Scan for the cell matching the given text and deliver its (X, Y) coordinate at center. 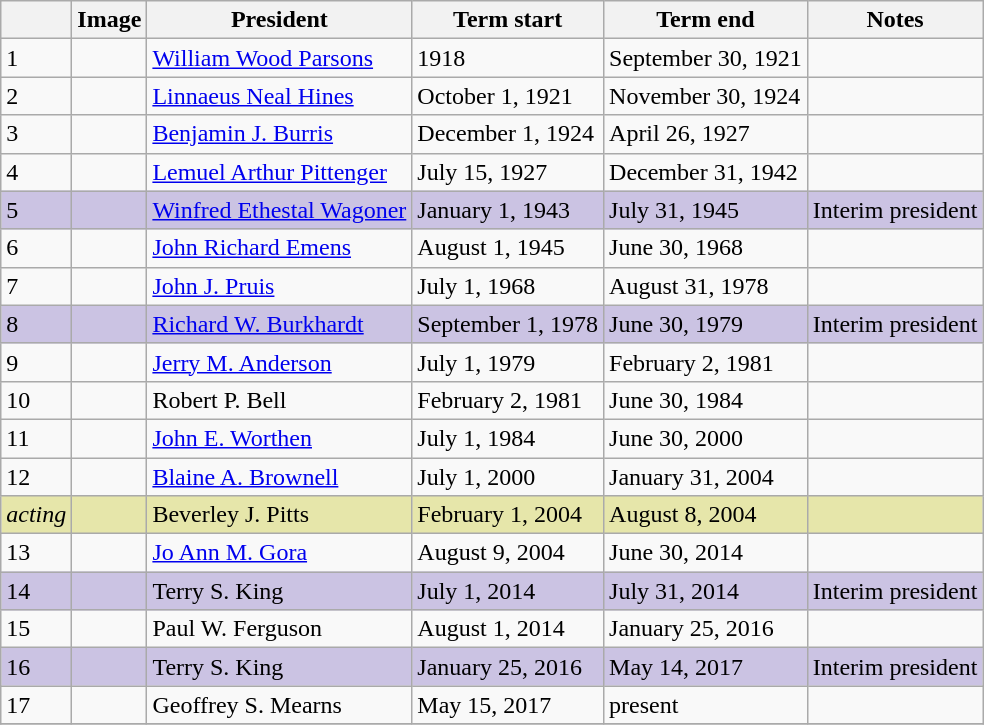
August 31, 1978 (706, 286)
Linnaeus Neal Hines (280, 96)
Notes (895, 20)
August 9, 2004 (508, 553)
Richard W. Burkhardt (280, 324)
Beverley J. Pitts (280, 515)
Blaine A. Brownell (280, 477)
July 1, 2014 (508, 591)
3 (36, 134)
9 (36, 362)
July 15, 1927 (508, 172)
Term start (508, 20)
Jerry M. Anderson (280, 362)
February 1, 2004 (508, 515)
17 (36, 705)
August 8, 2004 (706, 515)
December 1, 1924 (508, 134)
August 1, 1945 (508, 248)
May 15, 2017 (508, 705)
16 (36, 667)
John J. Pruis (280, 286)
14 (36, 591)
Term end (706, 20)
Image (110, 20)
5 (36, 210)
Robert P. Bell (280, 400)
acting (36, 515)
8 (36, 324)
June 30, 1979 (706, 324)
July 31, 1945 (706, 210)
November 30, 1924 (706, 96)
Paul W. Ferguson (280, 629)
Lemuel Arthur Pittenger (280, 172)
Jo Ann M. Gora (280, 553)
January 31, 2004 (706, 477)
1 (36, 58)
June 30, 1984 (706, 400)
Geoffrey S. Mearns (280, 705)
October 1, 1921 (508, 96)
July 1, 2000 (508, 477)
December 31, 1942 (706, 172)
July 31, 2014 (706, 591)
10 (36, 400)
6 (36, 248)
August 1, 2014 (508, 629)
September 30, 1921 (706, 58)
May 14, 2017 (706, 667)
April 26, 1927 (706, 134)
11 (36, 438)
7 (36, 286)
July 1, 1968 (508, 286)
Benjamin J. Burris (280, 134)
July 1, 1984 (508, 438)
12 (36, 477)
June 30, 2014 (706, 553)
John Richard Emens (280, 248)
13 (36, 553)
Winfred Ethestal Wagoner (280, 210)
June 30, 2000 (706, 438)
September 1, 1978 (508, 324)
present (706, 705)
2 (36, 96)
15 (36, 629)
John E. Worthen (280, 438)
1918 (508, 58)
4 (36, 172)
William Wood Parsons (280, 58)
January 1, 1943 (508, 210)
June 30, 1968 (706, 248)
July 1, 1979 (508, 362)
President (280, 20)
